Detect which cell encompasses the target text, then output its [x, y] center coordinate. 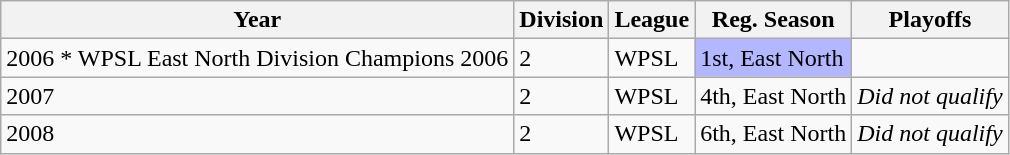
Division [562, 20]
2006 * WPSL East North Division Champions 2006 [258, 58]
2007 [258, 96]
Reg. Season [774, 20]
Playoffs [930, 20]
6th, East North [774, 134]
Year [258, 20]
League [652, 20]
1st, East North [774, 58]
2008 [258, 134]
4th, East North [774, 96]
